Scan for the cell matching the given text and deliver its [X, Y] coordinate at center. 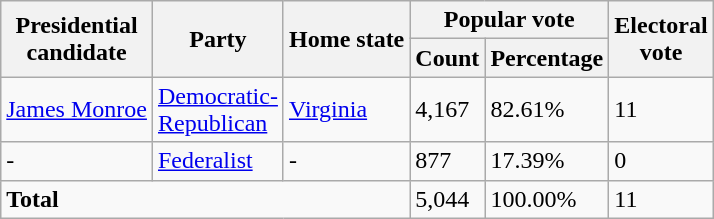
0 [661, 161]
Count [448, 58]
Party [218, 39]
Percentage [547, 58]
5,044 [448, 199]
Electoralvote [661, 39]
Popular vote [510, 20]
Federalist [218, 161]
877 [448, 161]
Presidentialcandidate [77, 39]
82.61% [547, 110]
Total [206, 199]
17.39% [547, 161]
100.00% [547, 199]
4,167 [448, 110]
Home state [346, 39]
Democratic-Republican [218, 110]
James Monroe [77, 110]
Virginia [346, 110]
